Scan for the cell matching the given text and deliver its (X, Y) coordinate at center. 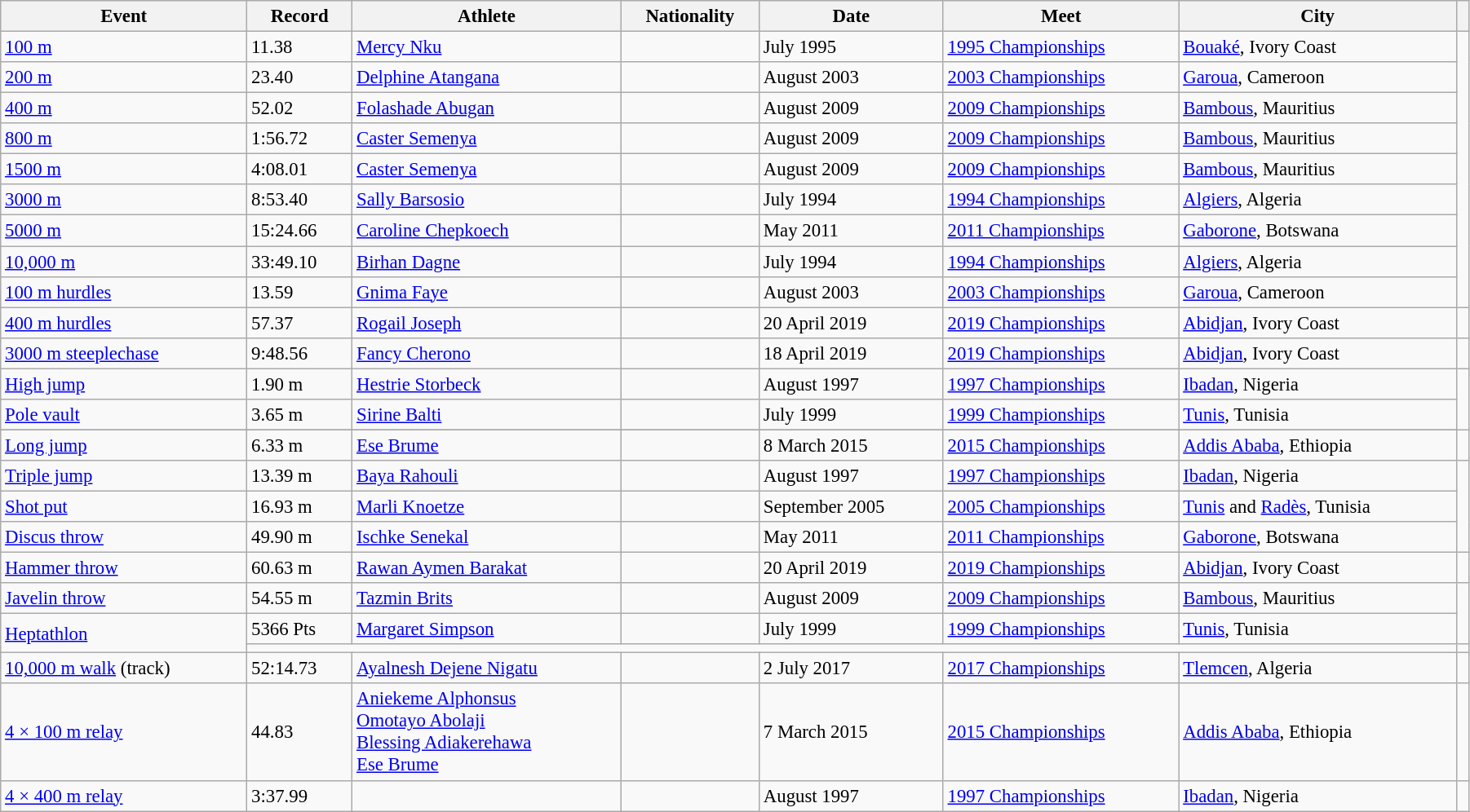
49.90 m (300, 537)
1500 m (124, 170)
52:14.73 (300, 669)
Birhan Dagne (486, 262)
Mercy Nku (486, 47)
Record (300, 16)
Meet (1060, 16)
13.39 m (300, 476)
3000 m (124, 200)
9:48.56 (300, 353)
60.63 m (300, 568)
July 1995 (851, 47)
Ischke Senekal (486, 537)
2017 Championships (1060, 669)
400 m hurdles (124, 323)
Event (124, 16)
8:53.40 (300, 200)
Sirine Balti (486, 415)
Fancy Cherono (486, 353)
Athlete (486, 16)
City (1317, 16)
2005 Championships (1060, 506)
Rogail Joseph (486, 323)
18 April 2019 (851, 353)
Marli Knoetze (486, 506)
Date (851, 16)
4 × 100 m relay (124, 732)
2 July 2017 (851, 669)
Rawan Aymen Barakat (486, 568)
Folashade Abugan (486, 108)
11.38 (300, 47)
Nationality (690, 16)
Aniekeme AlphonsusOmotayo AbolajiBlessing AdiakerehawaEse Brume (486, 732)
7 March 2015 (851, 732)
100 m hurdles (124, 292)
400 m (124, 108)
3:37.99 (300, 796)
15:24.66 (300, 231)
Tlemcen, Algeria (1317, 669)
1:56.72 (300, 139)
Pole vault (124, 415)
Bouaké, Ivory Coast (1317, 47)
Caroline Chepkoech (486, 231)
200 m (124, 77)
Hestrie Storbeck (486, 384)
4 × 400 m relay (124, 796)
Shot put (124, 506)
52.02 (300, 108)
Delphine Atangana (486, 77)
1.90 m (300, 384)
6.33 m (300, 445)
Long jump (124, 445)
8 March 2015 (851, 445)
3.65 m (300, 415)
Ese Brume (486, 445)
High jump (124, 384)
44.83 (300, 732)
Margaret Simpson (486, 629)
13.59 (300, 292)
Heptathlon (124, 633)
Tazmin Brits (486, 598)
Triple jump (124, 476)
3000 m steeplechase (124, 353)
Discus throw (124, 537)
Gnima Faye (486, 292)
54.55 m (300, 598)
5000 m (124, 231)
Ayalnesh Dejene Nigatu (486, 669)
33:49.10 (300, 262)
1995 Championships (1060, 47)
September 2005 (851, 506)
Tunis and Radès, Tunisia (1317, 506)
Sally Barsosio (486, 200)
5366 Pts (300, 629)
Baya Rahouli (486, 476)
Javelin throw (124, 598)
10,000 m (124, 262)
23.40 (300, 77)
Hammer throw (124, 568)
4:08.01 (300, 170)
800 m (124, 139)
100 m (124, 47)
16.93 m (300, 506)
10,000 m walk (track) (124, 669)
57.37 (300, 323)
